From the cell containing the given text, extract its center point as (x, y) coordinate. 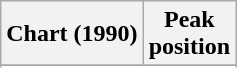
Chart (1990) (72, 34)
Peakposition (189, 34)
